Scan for the cell matching the given text and deliver its (X, Y) coordinate at center. 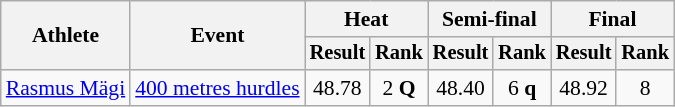
Rasmus Mägi (66, 88)
2 Q (399, 88)
Semi-final (490, 19)
Event (217, 36)
48.78 (338, 88)
Athlete (66, 36)
48.92 (584, 88)
Final (612, 19)
6 q (522, 88)
Heat (366, 19)
8 (645, 88)
400 metres hurdles (217, 88)
48.40 (461, 88)
